Identify which cell holds the provided text, then report its [x, y] central coordinate. 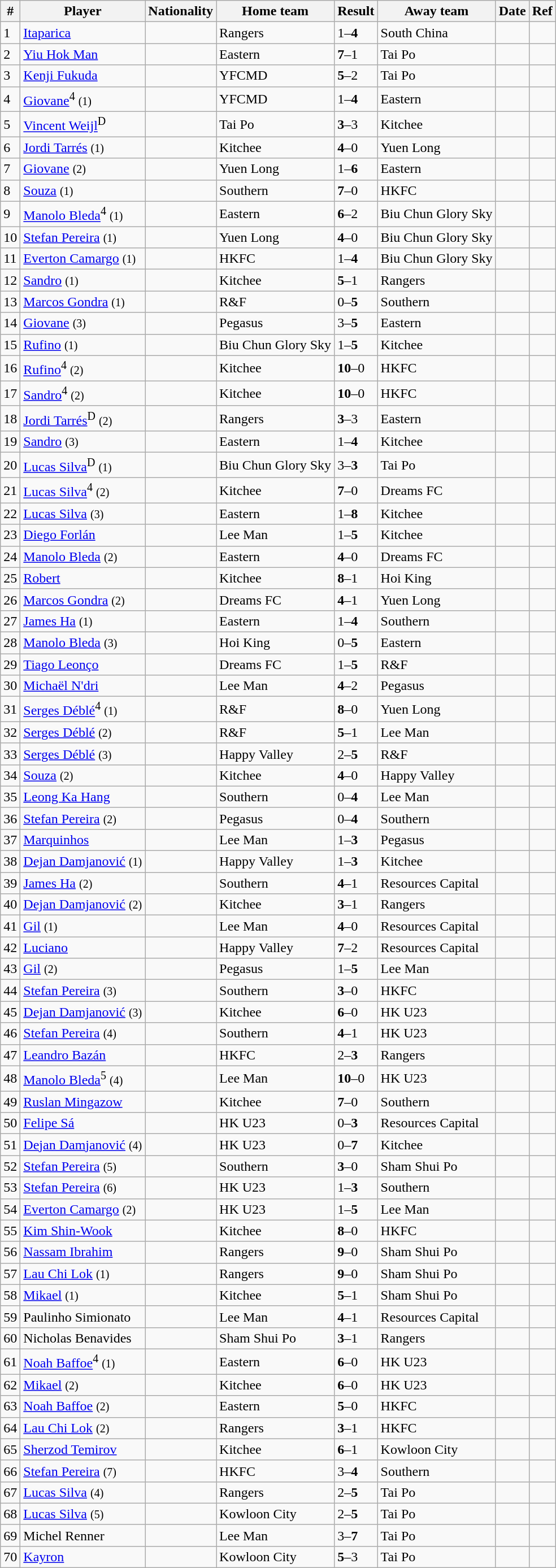
52 [10, 1166]
35 [10, 797]
Michel Renner [82, 1535]
8–1 [356, 578]
0–3 [356, 1123]
Giovane (2) [82, 169]
23 [10, 535]
Manolo Bleda (3) [82, 642]
7–2 [356, 948]
56 [10, 1252]
38 [10, 862]
Serges Déblé (3) [82, 754]
14 [10, 323]
51 [10, 1145]
Kim Shin-Wook [82, 1231]
Serges Déblé (2) [82, 732]
3 [10, 76]
42 [10, 948]
4 [10, 99]
9 [10, 214]
South China [436, 33]
Everton Camargo (1) [82, 259]
5–0 [356, 1406]
Souza (2) [82, 775]
James Ha (2) [82, 883]
Michaël N'dri [82, 686]
Marcos Gondra (1) [82, 302]
22 [10, 514]
Leandro Bazán [82, 1055]
Sherzod Temirov [82, 1449]
44 [10, 991]
58 [10, 1295]
Lucas Silva (3) [82, 514]
60 [10, 1338]
Kayron [82, 1557]
5 [10, 124]
Rufino4 (2) [82, 368]
50 [10, 1123]
27 [10, 621]
Lucas Silva (4) [82, 1492]
19 [10, 442]
Serges Déblé4 (1) [82, 710]
65 [10, 1449]
69 [10, 1535]
1–8 [356, 514]
Marcos Gondra (2) [82, 600]
Leong Ka Hang [82, 797]
64 [10, 1428]
29 [10, 664]
Stefan Pereira (1) [82, 237]
Marquinhos [82, 840]
54 [10, 1209]
Nicholas Benavides [82, 1338]
Player [82, 11]
Tiago Leonço [82, 664]
10 [10, 237]
Noah Baffoe (2) [82, 1406]
57 [10, 1274]
28 [10, 642]
Manolo Bleda5 (4) [82, 1078]
Giovane (3) [82, 323]
39 [10, 883]
16 [10, 368]
Nassam Ibrahim [82, 1252]
Luciano [82, 948]
1 [10, 33]
Sandro4 (2) [82, 393]
Stefan Pereira (5) [82, 1166]
12 [10, 280]
3–7 [356, 1535]
Dejan Damjanović (3) [82, 1012]
24 [10, 557]
Ruslan Mingazow [82, 1102]
Sandro (3) [82, 442]
James Ha (1) [82, 621]
Felipe Sá [82, 1123]
Jordi Tarrés (1) [82, 147]
41 [10, 926]
Paulinho Simionato [82, 1317]
5–3 [356, 1557]
62 [10, 1385]
Diego Forlán [82, 535]
Lau Chi Lok (1) [82, 1274]
68 [10, 1514]
5–2 [356, 76]
32 [10, 732]
13 [10, 302]
Home team [276, 11]
7–1 [356, 54]
66 [10, 1471]
36 [10, 818]
Stefan Pereira (3) [82, 991]
Date [512, 11]
Result [356, 11]
1–6 [356, 169]
46 [10, 1033]
Lau Chi Lok (2) [82, 1428]
3–5 [356, 323]
Mikael (2) [82, 1385]
Lucas SilvaD (1) [82, 466]
45 [10, 1012]
Nationality [181, 11]
6 [10, 147]
55 [10, 1231]
Giovane4 (1) [82, 99]
7 [10, 169]
40 [10, 905]
Vincent WeijlD [82, 124]
Jordi TarrésD (2) [82, 418]
Sandro (1) [82, 280]
Souza (1) [82, 190]
Robert [82, 578]
Manolo Bleda (2) [82, 557]
30 [10, 686]
11 [10, 259]
2 [10, 54]
63 [10, 1406]
Kenji Fukuda [82, 76]
Rufino (1) [82, 345]
Gil (1) [82, 926]
Stefan Pereira (2) [82, 818]
26 [10, 600]
49 [10, 1102]
Lucas Silva4 (2) [82, 490]
2–3 [356, 1055]
Yiu Hok Man [82, 54]
31 [10, 710]
Dejan Damjanović (4) [82, 1145]
18 [10, 418]
Dejan Damjanović (1) [82, 862]
Away team [436, 11]
Everton Camargo (2) [82, 1209]
6–2 [356, 214]
3–4 [356, 1471]
59 [10, 1317]
0–7 [356, 1145]
25 [10, 578]
17 [10, 393]
6–1 [356, 1449]
# [10, 11]
Mikael (1) [82, 1295]
Manolo Bleda4 (1) [82, 214]
8 [10, 190]
Dejan Damjanović (2) [82, 905]
Lucas Silva (5) [82, 1514]
67 [10, 1492]
Stefan Pereira (6) [82, 1188]
70 [10, 1557]
20 [10, 466]
37 [10, 840]
48 [10, 1078]
Stefan Pereira (7) [82, 1471]
Stefan Pereira (4) [82, 1033]
61 [10, 1362]
15 [10, 345]
33 [10, 754]
Itaparica [82, 33]
43 [10, 969]
47 [10, 1055]
53 [10, 1188]
21 [10, 490]
Gil (2) [82, 969]
Ref [542, 11]
4–2 [356, 686]
Noah Baffoe4 (1) [82, 1362]
34 [10, 775]
